Scan for the cell matching the given text and deliver its (X, Y) coordinate at center. 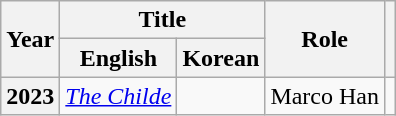
Korean (221, 58)
Year (30, 39)
Title (162, 20)
2023 (30, 96)
The Childe (118, 96)
Marco Han (325, 96)
English (118, 58)
Role (325, 39)
